Find where the given text appears and provide that cell's center as (X, Y) coordinate. 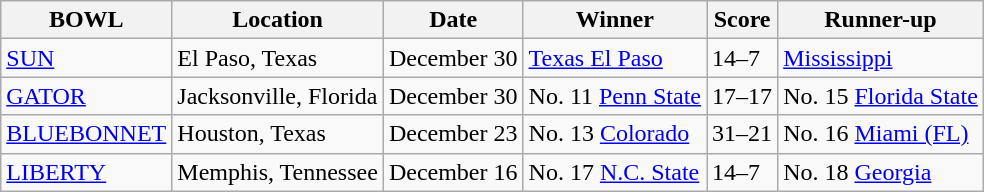
No. 18 Georgia (881, 172)
BLUEBONNET (86, 134)
GATOR (86, 96)
Runner-up (881, 20)
Memphis, Tennessee (278, 172)
Texas El Paso (615, 58)
No. 11 Penn State (615, 96)
Date (453, 20)
Location (278, 20)
Jacksonville, Florida (278, 96)
No. 13 Colorado (615, 134)
SUN (86, 58)
December 16 (453, 172)
No. 15 Florida State (881, 96)
No. 17 N.C. State (615, 172)
31–21 (742, 134)
December 23 (453, 134)
LIBERTY (86, 172)
El Paso, Texas (278, 58)
Winner (615, 20)
Mississippi (881, 58)
17–17 (742, 96)
Houston, Texas (278, 134)
Score (742, 20)
No. 16 Miami (FL) (881, 134)
BOWL (86, 20)
